Locate the cell with the specified text and output its (X, Y) center coordinate. 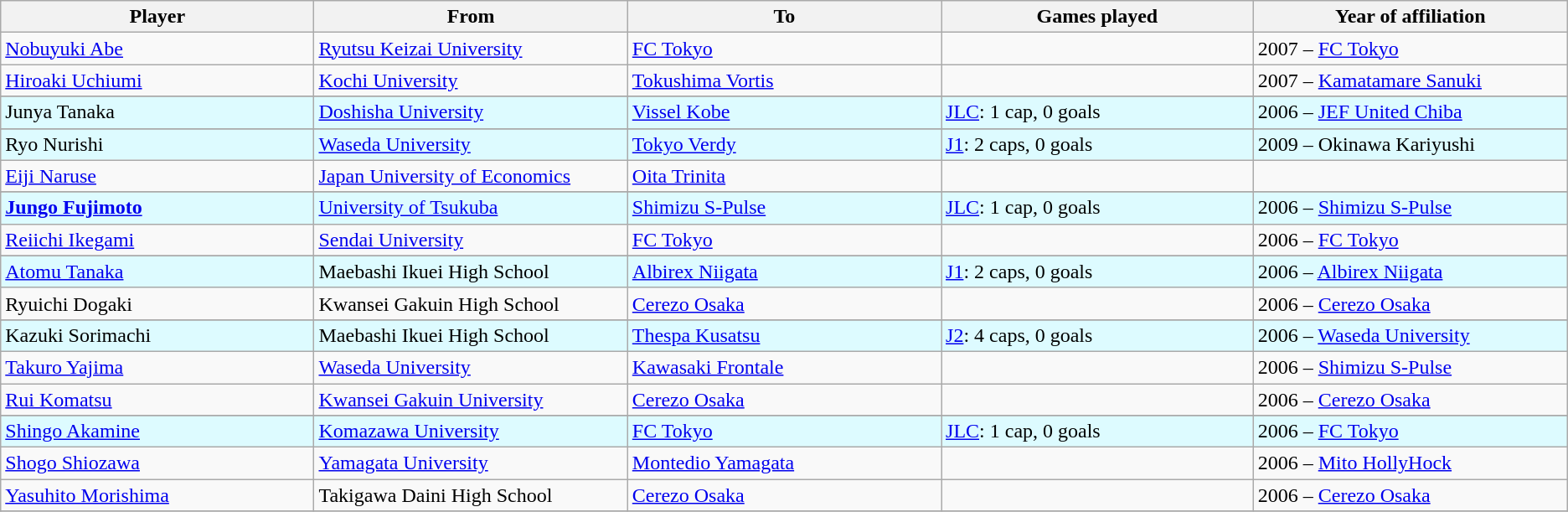
Kazuki Sorimachi (157, 335)
Shogo Shiozawa (157, 463)
Takigawa Daini High School (471, 495)
Jungo Fujimoto (157, 208)
Takuro Yajima (157, 367)
Yamagata University (471, 463)
2006 – Waseda University (1411, 335)
Year of affiliation (1411, 17)
Eiji Naruse (157, 176)
Kochi University (471, 80)
Kwansei Gakuin High School (471, 303)
To (784, 17)
Junya Tanaka (157, 112)
2006 – Albirex Niigata (1411, 272)
Ryuichi Dogaki (157, 303)
Reiichi Ikegami (157, 240)
Kwansei Gakuin University (471, 400)
Shimizu S-Pulse (784, 208)
Player (157, 17)
Kawasaki Frontale (784, 367)
Hiroaki Uchiumi (157, 80)
J2: 4 caps, 0 goals (1097, 335)
From (471, 17)
2007 – FC Tokyo (1411, 49)
2007 – Kamatamare Sanuki (1411, 80)
Doshisha University (471, 112)
Tokushima Vortis (784, 80)
Nobuyuki Abe (157, 49)
Yasuhito Morishima (157, 495)
Montedio Yamagata (784, 463)
Komazawa University (471, 432)
Oita Trinita (784, 176)
2006 – Mito HollyHock (1411, 463)
Vissel Kobe (784, 112)
Sendai University (471, 240)
2009 – Okinawa Kariyushi (1411, 144)
Rui Komatsu (157, 400)
Ryutsu Keizai University (471, 49)
Ryo Nurishi (157, 144)
Tokyo Verdy (784, 144)
Atomu Tanaka (157, 272)
Albirex Niigata (784, 272)
Japan University of Economics (471, 176)
University of Tsukuba (471, 208)
Thespa Kusatsu (784, 335)
Shingo Akamine (157, 432)
Games played (1097, 17)
2006 – JEF United Chiba (1411, 112)
